Detect which cell encompasses the target text, then output its (X, Y) center coordinate. 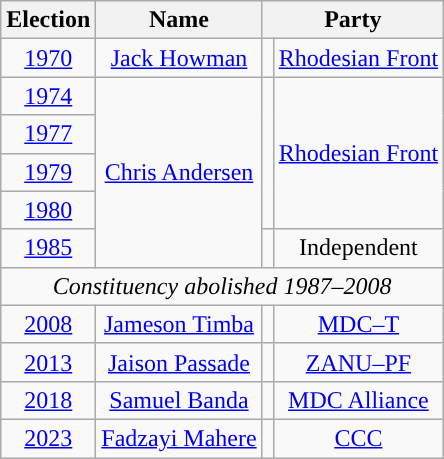
Fadzayi Mahere (179, 438)
Independent (358, 248)
1979 (48, 172)
Jack Howman (179, 58)
Name (179, 20)
Samuel Banda (179, 400)
1980 (48, 210)
2023 (48, 438)
Constituency abolished 1987–2008 (222, 286)
Election (48, 20)
Chris Andersen (179, 172)
2008 (48, 324)
MDC Alliance (358, 400)
1974 (48, 96)
2018 (48, 400)
Party (352, 20)
MDC–T (358, 324)
Jameson Timba (179, 324)
1970 (48, 58)
1985 (48, 248)
ZANU–PF (358, 362)
2013 (48, 362)
CCC (358, 438)
1977 (48, 134)
Jaison Passade (179, 362)
